For the text-containing cell, return its midpoint in (X, Y) coordinate format. 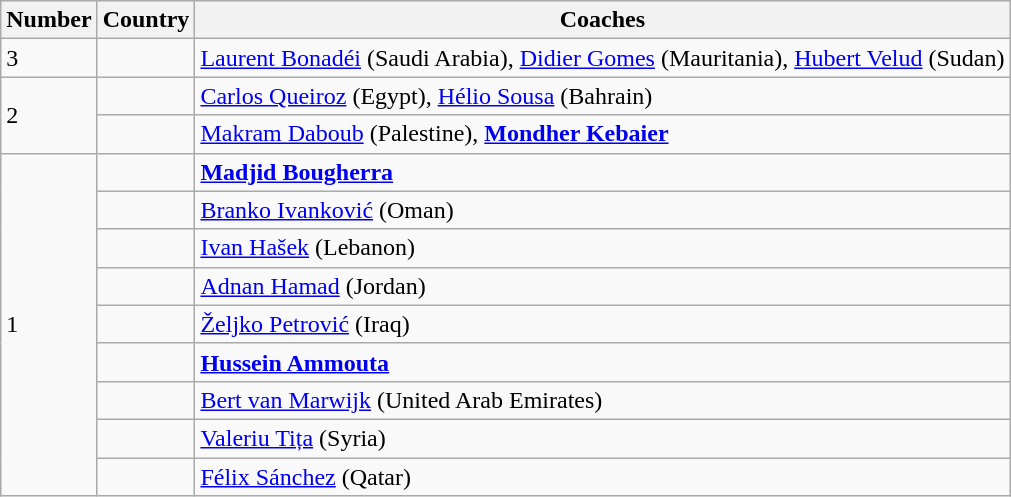
Ivan Hašek (Lebanon) (602, 248)
3 (49, 58)
Željko Petrović (Iraq) (602, 324)
Country (146, 20)
Laurent Bonadéi (Saudi Arabia), Didier Gomes (Mauritania), Hubert Velud (Sudan) (602, 58)
Madjid Bougherra (602, 172)
2 (49, 115)
Number (49, 20)
Branko Ivanković (Oman) (602, 210)
Valeriu Tița (Syria) (602, 438)
1 (49, 324)
Adnan Hamad (Jordan) (602, 286)
Bert van Marwijk (United Arab Emirates) (602, 400)
Carlos Queiroz (Egypt), Hélio Sousa (Bahrain) (602, 96)
Hussein Ammouta (602, 362)
Makram Daboub (Palestine), Mondher Kebaier (602, 134)
Félix Sánchez (Qatar) (602, 477)
Coaches (602, 20)
